Determine the [x, y] coordinate at the center of the cell enclosing the given text.  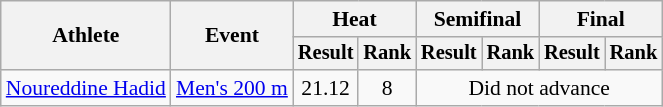
Did not advance [539, 88]
Athlete [86, 36]
Semifinal [478, 19]
Event [232, 36]
Heat [354, 19]
8 [387, 88]
21.12 [326, 88]
Noureddine Hadid [86, 88]
Final [600, 19]
Men's 200 m [232, 88]
